Extract the (X, Y) coordinate from the center of the cell holding the provided text.  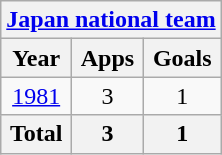
Japan national team (111, 20)
Apps (108, 58)
Goals (182, 58)
Total (36, 134)
1981 (36, 96)
Year (36, 58)
